Output the (x, y) coordinate of the center of the cell containing the given text.  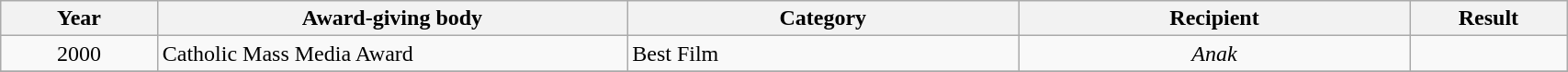
Result (1488, 18)
Anak (1214, 54)
Best Film (823, 54)
2000 (79, 54)
Category (823, 18)
Recipient (1214, 18)
Catholic Mass Media Award (391, 54)
Award-giving body (391, 18)
Year (79, 18)
